Locate the cell with the specified text and output its (x, y) center coordinate. 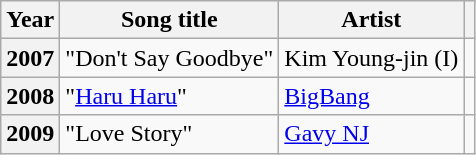
"Haru Haru" (170, 96)
Song title (170, 20)
Kim Young-jin (I) (372, 58)
2009 (30, 134)
Artist (372, 20)
Year (30, 20)
"Don't Say Goodbye" (170, 58)
2007 (30, 58)
2008 (30, 96)
Gavy NJ (372, 134)
"Love Story" (170, 134)
BigBang (372, 96)
